Search for the cell housing the specified text and yield its [x, y] center coordinate. 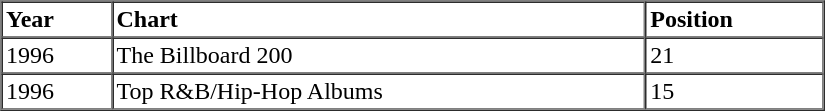
The Billboard 200 [379, 56]
Year [57, 20]
Chart [379, 20]
15 [735, 92]
21 [735, 56]
Top R&B/Hip-Hop Albums [379, 92]
Position [735, 20]
